Find where the given text appears and provide that cell's center as [x, y] coordinate. 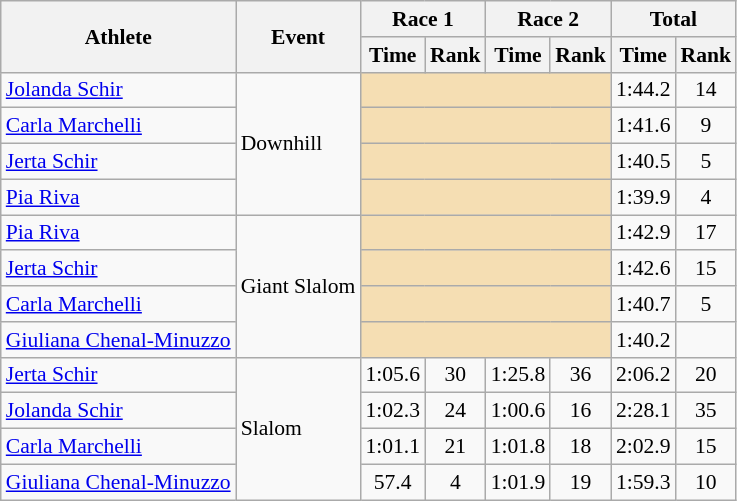
Giant Slalom [298, 286]
17 [706, 233]
Slalom [298, 428]
1:05.6 [392, 375]
1:01.1 [392, 447]
1:01.9 [518, 482]
57.4 [392, 482]
Total [674, 19]
1:59.3 [644, 482]
1:00.6 [518, 411]
10 [706, 482]
18 [580, 447]
1:42.9 [644, 233]
24 [456, 411]
21 [456, 447]
9 [706, 126]
16 [580, 411]
1:39.9 [644, 197]
1:41.6 [644, 126]
Downhill [298, 143]
1:25.8 [518, 375]
Race 2 [548, 19]
1:40.7 [644, 304]
19 [580, 482]
1:01.8 [518, 447]
35 [706, 411]
Race 1 [422, 19]
1:02.3 [392, 411]
14 [706, 90]
2:28.1 [644, 411]
Athlete [118, 36]
1:40.5 [644, 162]
1:40.2 [644, 340]
2:06.2 [644, 375]
36 [580, 375]
1:42.6 [644, 269]
30 [456, 375]
Event [298, 36]
1:44.2 [644, 90]
2:02.9 [644, 447]
20 [706, 375]
